Detect which cell encompasses the target text, then output its [x, y] center coordinate. 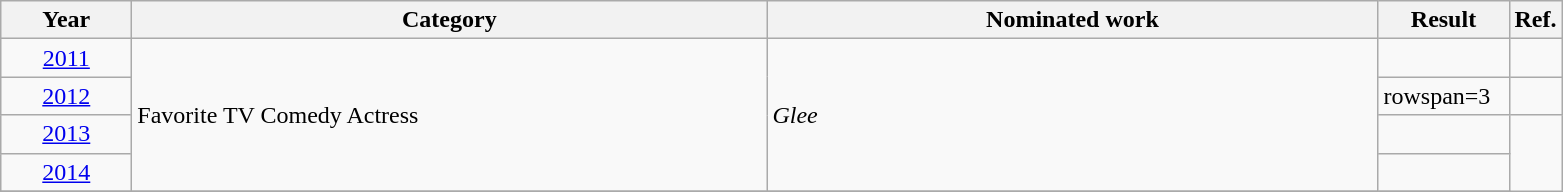
2012 [66, 96]
Favorite TV Comedy Actress [450, 115]
rowspan=3 [1444, 96]
2014 [66, 172]
Ref. [1536, 20]
Year [66, 20]
Nominated work [1072, 20]
2011 [66, 58]
Glee [1072, 115]
Result [1444, 20]
2013 [66, 134]
Category [450, 20]
